Return [x, y] of the center of cell containing provided text 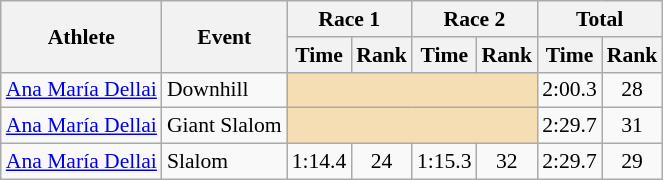
Athlete [82, 36]
28 [632, 90]
Event [224, 36]
Downhill [224, 90]
Total [600, 19]
Giant Slalom [224, 126]
32 [508, 162]
1:14.4 [320, 162]
1:15.3 [444, 162]
Slalom [224, 162]
29 [632, 162]
2:00.3 [570, 90]
Race 1 [350, 19]
Race 2 [474, 19]
31 [632, 126]
24 [382, 162]
